Search for the cell housing the specified text and yield its [x, y] center coordinate. 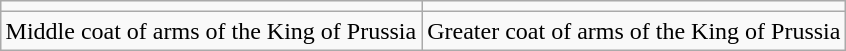
Middle coat of arms of the King of Prussia [211, 31]
Greater coat of arms of the King of Prussia [634, 31]
